Return the [X, Y] coordinate for the center point of the cell that contains the specified text.  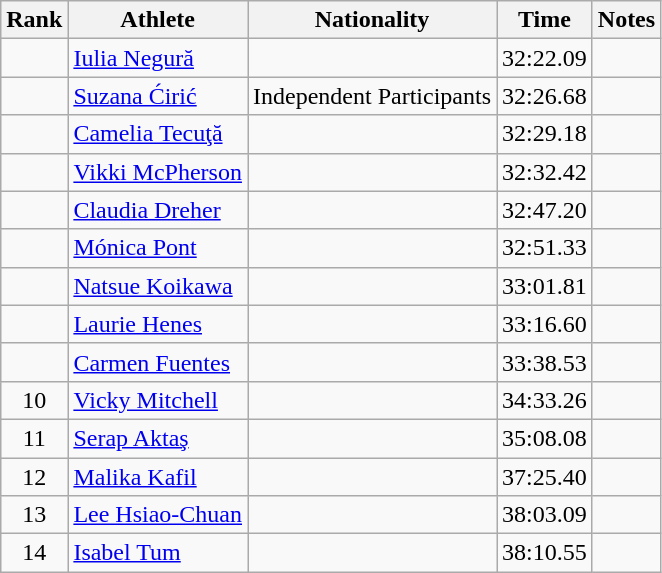
Isabel Tum [158, 553]
Iulia Negură [158, 58]
Malika Kafil [158, 477]
Camelia Tecuţă [158, 134]
32:29.18 [545, 134]
Laurie Henes [158, 324]
38:03.09 [545, 515]
13 [34, 515]
Natsue Koikawa [158, 286]
Nationality [372, 20]
33:38.53 [545, 362]
Serap Aktaş [158, 438]
32:26.68 [545, 96]
35:08.08 [545, 438]
34:33.26 [545, 400]
Time [545, 20]
Athlete [158, 20]
Vikki McPherson [158, 172]
Vicky Mitchell [158, 400]
Claudia Dreher [158, 210]
33:16.60 [545, 324]
32:51.33 [545, 248]
Notes [626, 20]
Mónica Pont [158, 248]
37:25.40 [545, 477]
Carmen Fuentes [158, 362]
32:32.42 [545, 172]
Rank [34, 20]
33:01.81 [545, 286]
38:10.55 [545, 553]
10 [34, 400]
12 [34, 477]
11 [34, 438]
32:22.09 [545, 58]
32:47.20 [545, 210]
14 [34, 553]
Lee Hsiao-Chuan [158, 515]
Suzana Ćirić [158, 96]
Independent Participants [372, 96]
